Provide the [X, Y] coordinate of the cell's center where the given text is located.  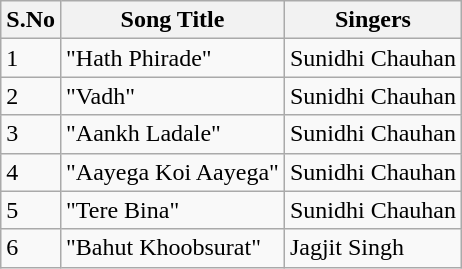
"Aankh Ladale" [172, 134]
Song Title [172, 20]
S.No [31, 20]
"Aayega Koi Aayega" [172, 172]
2 [31, 96]
Jagjit Singh [372, 248]
"Tere Bina" [172, 210]
Singers [372, 20]
5 [31, 210]
"Hath Phirade" [172, 58]
3 [31, 134]
4 [31, 172]
"Bahut Khoobsurat" [172, 248]
1 [31, 58]
6 [31, 248]
"Vadh" [172, 96]
